Locate the cell with the specified text and output its [x, y] center coordinate. 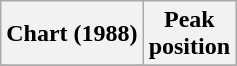
Peakposition [189, 34]
Chart (1988) [72, 34]
